For the text-containing cell, return its midpoint in (x, y) coordinate format. 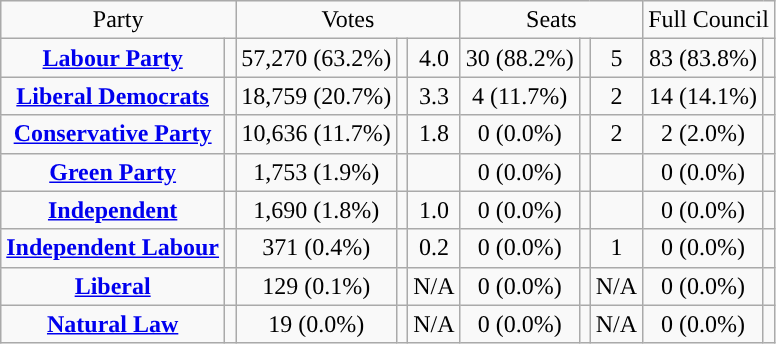
14 (14.1%) (704, 96)
3.3 (434, 96)
371 (0.4%) (316, 248)
0.2 (434, 248)
57,270 (63.2%) (316, 58)
Full Council (709, 20)
Liberal Democrats (113, 96)
Conservative Party (113, 134)
1,753 (1.9%) (316, 172)
1,690 (1.8%) (316, 210)
Independent Labour (113, 248)
2 (2.0%) (704, 134)
30 (88.2%) (520, 58)
Liberal (113, 286)
18,759 (20.7%) (316, 96)
Green Party (113, 172)
19 (0.0%) (316, 324)
Labour Party (113, 58)
Seats (552, 20)
4.0 (434, 58)
1.0 (434, 210)
Votes (348, 20)
1.8 (434, 134)
1 (616, 248)
Independent (113, 210)
10,636 (11.7%) (316, 134)
83 (83.8%) (704, 58)
Party (118, 20)
4 (11.7%) (520, 96)
5 (616, 58)
Natural Law (113, 324)
129 (0.1%) (316, 286)
